Return (X, Y) of the center of cell containing provided text 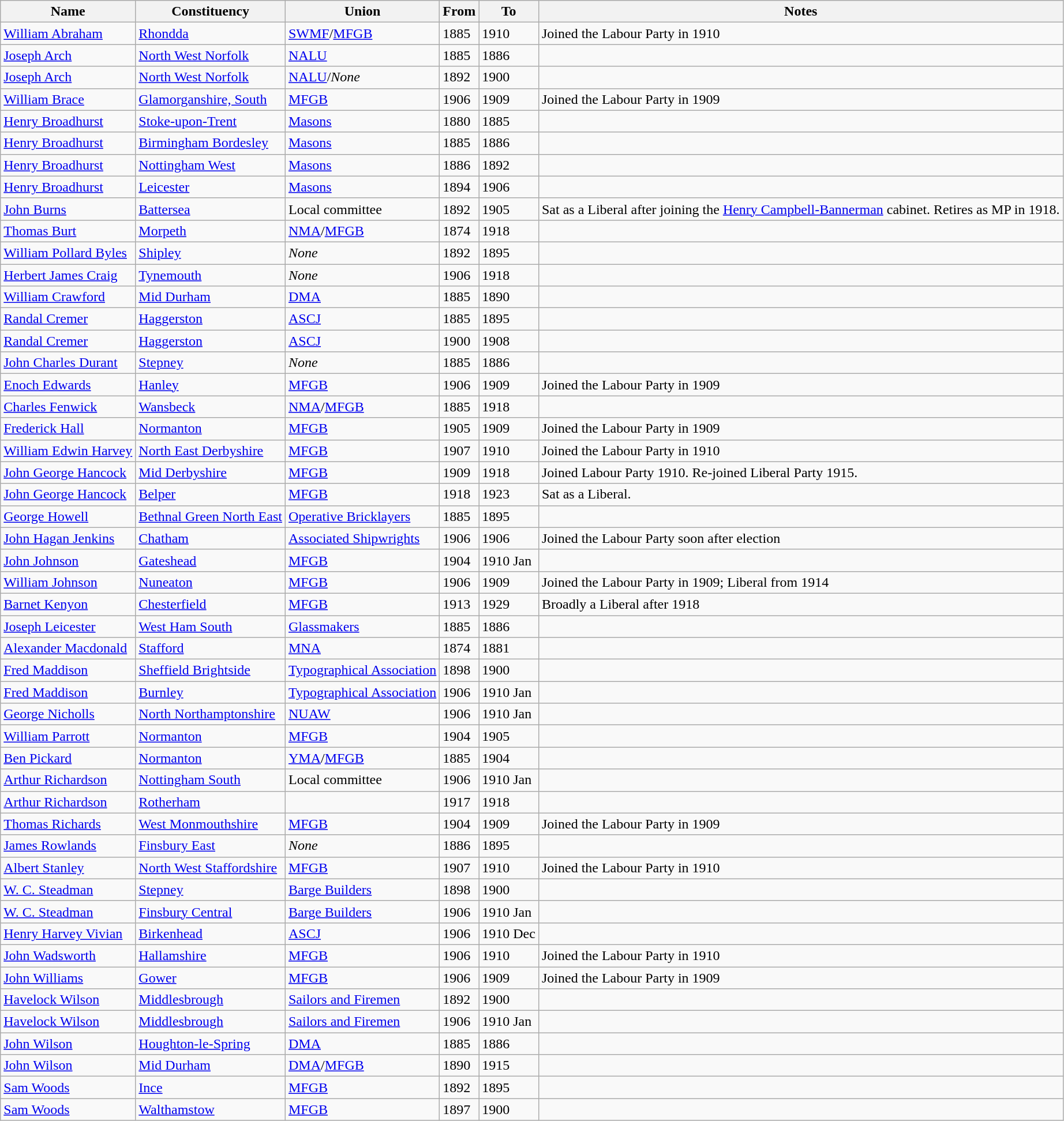
Finsbury Central (211, 912)
1913 (459, 604)
William Abraham (68, 33)
William Brace (68, 99)
Joseph Leicester (68, 626)
John Wadsworth (68, 955)
Battersea (211, 209)
George Nicholls (68, 714)
John Williams (68, 978)
Herbert James Craig (68, 275)
Nottingham West (211, 165)
NUAW (362, 714)
1917 (459, 802)
Burnley (211, 692)
John Charles Durant (68, 363)
SWMF/MFGB (362, 33)
Henry Harvey Vivian (68, 933)
1915 (509, 1066)
George Howell (68, 516)
Thomas Burt (68, 231)
To (509, 12)
Charles Fenwick (68, 407)
Belper (211, 494)
Notes (801, 12)
Rotherham (211, 802)
Stoke-upon-Trent (211, 121)
1897 (459, 1109)
Finsbury East (211, 846)
Houghton-le-Spring (211, 1044)
1910 Dec (509, 933)
Broadly a Liberal after 1918 (801, 604)
1881 (509, 648)
Gower (211, 978)
Glamorganshire, South (211, 99)
Joined the Labour Party soon after election (801, 538)
West Monmouthshire (211, 824)
Associated Shipwrights (362, 538)
Chatham (211, 538)
Stafford (211, 648)
Birmingham Bordesley (211, 143)
Ben Pickard (68, 758)
NALU/None (362, 77)
1929 (509, 604)
West Ham South (211, 626)
Joined the Labour Party in 1909; Liberal from 1914 (801, 582)
Nuneaton (211, 582)
1908 (509, 341)
Shipley (211, 253)
Enoch Edwards (68, 385)
Joined Labour Party 1910. Re-joined Liberal Party 1915. (801, 473)
Bethnal Green North East (211, 516)
MNA (362, 648)
Albert Stanley (68, 868)
James Rowlands (68, 846)
YMA/MFGB (362, 758)
John Hagan Jenkins (68, 538)
William Johnson (68, 582)
Sheffield Brightside (211, 670)
Constituency (211, 12)
Leicester (211, 187)
William Parrott (68, 736)
Alexander Macdonald (68, 648)
From (459, 12)
John Johnson (68, 560)
North East Derbyshire (211, 451)
Barnet Kenyon (68, 604)
Sat as a Liberal after joining the Henry Campbell-Bannerman cabinet. Retires as MP in 1918. (801, 209)
Walthamstow (211, 1109)
NALU (362, 55)
Tynemouth (211, 275)
Operative Bricklayers (362, 516)
Nottingham South (211, 780)
Union (362, 12)
William Crawford (68, 297)
Ince (211, 1088)
Birkenhead (211, 933)
Hanley (211, 385)
Mid Derbyshire (211, 473)
Glassmakers (362, 626)
1923 (509, 494)
Chesterfield (211, 604)
Sat as a Liberal. (801, 494)
Frederick Hall (68, 429)
1880 (459, 121)
Gateshead (211, 560)
1894 (459, 187)
North West Staffordshire (211, 868)
John Burns (68, 209)
William Edwin Harvey (68, 451)
Name (68, 12)
Thomas Richards (68, 824)
Rhondda (211, 33)
Hallamshire (211, 955)
DMA/MFGB (362, 1066)
William Pollard Byles (68, 253)
Wansbeck (211, 407)
Morpeth (211, 231)
North Northamptonshire (211, 714)
